From the cell containing the given text, extract its center point as (x, y) coordinate. 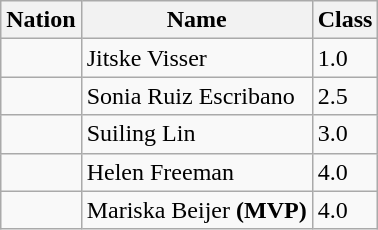
1.0 (345, 58)
3.0 (345, 134)
Suiling Lin (196, 134)
2.5 (345, 96)
Jitske Visser (196, 58)
Class (345, 20)
Nation (41, 20)
Name (196, 20)
Sonia Ruiz Escribano (196, 96)
Helen Freeman (196, 172)
Mariska Beijer (MVP) (196, 210)
